Output the [x, y] coordinate of the center of the cell containing the given text.  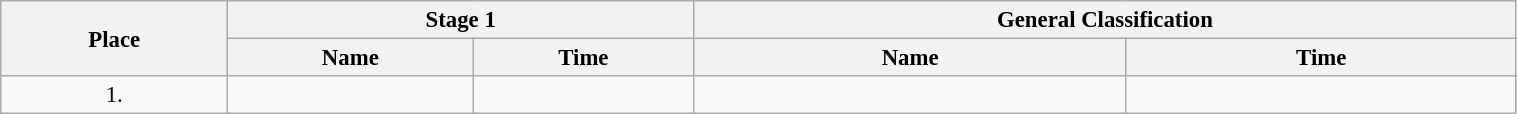
General Classification [1105, 20]
1. [114, 95]
Place [114, 38]
Stage 1 [461, 20]
